Return the (X, Y) coordinate for the center point of the cell that contains the specified text.  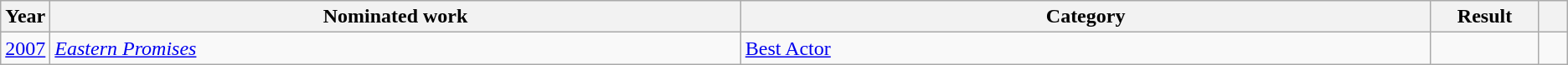
Result (1484, 17)
Year (25, 17)
Eastern Promises (395, 48)
Best Actor (1086, 48)
2007 (25, 48)
Category (1086, 17)
Nominated work (395, 17)
